Return [x, y] of the center of cell containing provided text 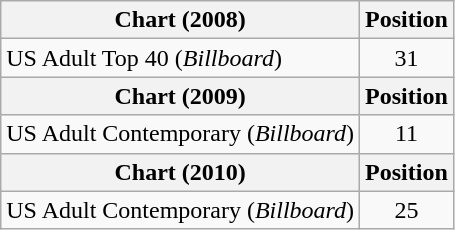
11 [407, 134]
Chart (2010) [180, 172]
Chart (2008) [180, 20]
31 [407, 58]
25 [407, 210]
US Adult Top 40 (Billboard) [180, 58]
Chart (2009) [180, 96]
